Pinpoint the cell where the given text exists, returning its [X, Y] midpoint coordinate. 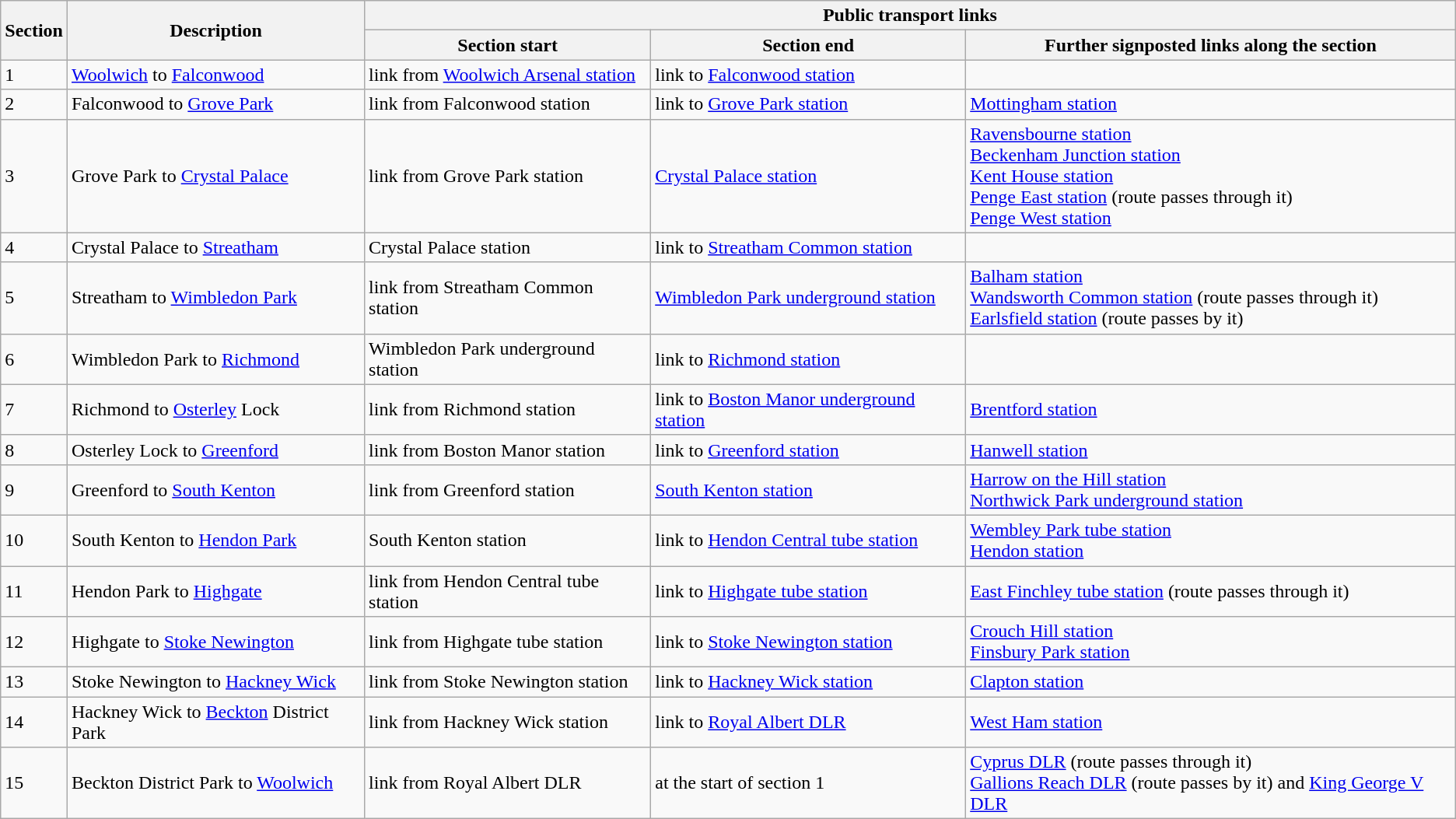
6 [34, 359]
Hanwell station [1211, 450]
Beckton District Park to Woolwich [215, 783]
link to Streatham Common station [809, 247]
Brentford station [1211, 409]
Balham stationWandsworth Common station (route passes through it)Earlsfield station (route passes by it) [1211, 298]
4 [34, 247]
link to Falconwood station [809, 75]
link to Grove Park station [809, 104]
Grove Park to Crystal Palace [215, 176]
East Finchley tube station (route passes through it) [1211, 591]
link to Hackney Wick station [809, 682]
at the start of section 1 [809, 783]
West Ham station [1211, 722]
Highgate to Stoke Newington [215, 642]
link to Highgate tube station [809, 591]
Hackney Wick to Beckton District Park [215, 722]
2 [34, 104]
Stoke Newington to Hackney Wick [215, 682]
Description [215, 30]
South Kenton to Hendon Park [215, 540]
link from Royal Albert DLR [508, 783]
link to Richmond station [809, 359]
link from Grove Park station [508, 176]
Richmond to Osterley Lock [215, 409]
Harrow on the Hill stationNorthwick Park underground station [1211, 490]
12 [34, 642]
link from Stoke Newington station [508, 682]
link to Greenford station [809, 450]
Crystal Palace to Streatham [215, 247]
5 [34, 298]
Ravensbourne stationBeckenham Junction stationKent House stationPenge East station (route passes through it)Penge West station [1211, 176]
Falconwood to Grove Park [215, 104]
Wembley Park tube stationHendon station [1211, 540]
10 [34, 540]
Crouch Hill stationFinsbury Park station [1211, 642]
13 [34, 682]
11 [34, 591]
15 [34, 783]
Mottingham station [1211, 104]
14 [34, 722]
1 [34, 75]
Osterley Lock to Greenford [215, 450]
Woolwich to Falconwood [215, 75]
link from Boston Manor station [508, 450]
link from Richmond station [508, 409]
Greenford to South Kenton [215, 490]
link from Hendon Central tube station [508, 591]
Cyprus DLR (route passes through it)Gallions Reach DLR (route passes by it) and King George V DLR [1211, 783]
8 [34, 450]
link from Falconwood station [508, 104]
link to Hendon Central tube station [809, 540]
Hendon Park to Highgate [215, 591]
9 [34, 490]
link to Boston Manor underground station [809, 409]
link to Stoke Newington station [809, 642]
link from Hackney Wick station [508, 722]
Further signposted links along the section [1211, 45]
link to Royal Albert DLR [809, 722]
Section [34, 30]
Streatham to Wimbledon Park [215, 298]
3 [34, 176]
Section start [508, 45]
Wimbledon Park to Richmond [215, 359]
link from Highgate tube station [508, 642]
Section end [809, 45]
link from Streatham Common station [508, 298]
link from Woolwich Arsenal station [508, 75]
link from Greenford station [508, 490]
Clapton station [1211, 682]
Public transport links [910, 16]
7 [34, 409]
